Search for the cell housing the specified text and yield its [x, y] center coordinate. 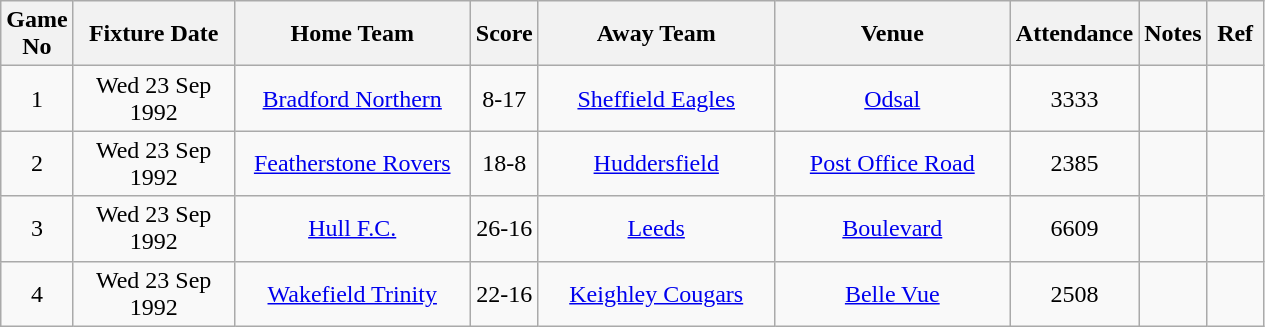
Wakefield Trinity [352, 294]
Hull F.C. [352, 228]
18-8 [504, 164]
Fixture Date [154, 34]
Belle Vue [892, 294]
2 [37, 164]
8-17 [504, 98]
Leeds [656, 228]
Post Office Road [892, 164]
Away Team [656, 34]
Keighley Cougars [656, 294]
Game No [37, 34]
Venue [892, 34]
Huddersfield [656, 164]
Home Team [352, 34]
Sheffield Eagles [656, 98]
3 [37, 228]
Bradford Northern [352, 98]
Notes [1173, 34]
4 [37, 294]
26-16 [504, 228]
Ref [1235, 34]
Featherstone Rovers [352, 164]
6609 [1074, 228]
3333 [1074, 98]
Attendance [1074, 34]
1 [37, 98]
22-16 [504, 294]
Boulevard [892, 228]
2385 [1074, 164]
2508 [1074, 294]
Score [504, 34]
Odsal [892, 98]
